From the cell containing the given text, extract its center point as (X, Y) coordinate. 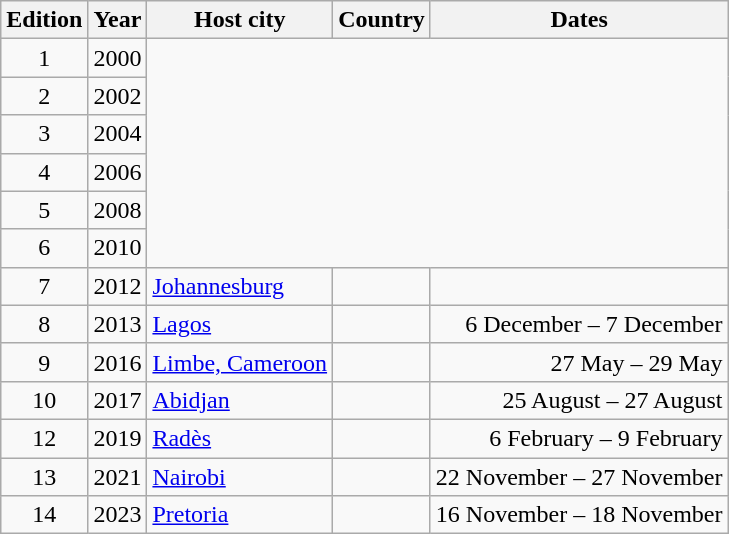
6 (44, 248)
6 December – 7 December (579, 324)
2012 (118, 286)
16 November – 18 November (579, 515)
2016 (118, 362)
4 (44, 172)
9 (44, 362)
Abidjan (240, 400)
Dates (579, 20)
Year (118, 20)
13 (44, 477)
10 (44, 400)
25 August – 27 August (579, 400)
12 (44, 438)
3 (44, 134)
2004 (118, 134)
2013 (118, 324)
27 May – 29 May (579, 362)
Host city (240, 20)
7 (44, 286)
2017 (118, 400)
2008 (118, 210)
2010 (118, 248)
2021 (118, 477)
2019 (118, 438)
22 November – 27 November (579, 477)
1 (44, 58)
Country (382, 20)
2023 (118, 515)
14 (44, 515)
5 (44, 210)
Lagos (240, 324)
2 (44, 96)
2006 (118, 172)
8 (44, 324)
2002 (118, 96)
6 February – 9 February (579, 438)
Pretoria (240, 515)
Edition (44, 20)
Nairobi (240, 477)
Limbe, Cameroon (240, 362)
Johannesburg (240, 286)
Radès (240, 438)
2000 (118, 58)
